Search for the cell housing the specified text and yield its [X, Y] center coordinate. 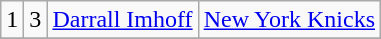
New York Knicks [289, 20]
1 [12, 20]
3 [36, 20]
Darrall Imhoff [122, 20]
